Determine the (X, Y) coordinate at the center of the cell enclosing the given text.  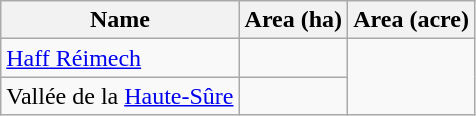
Name (120, 20)
Area (acre) (412, 20)
Vallée de la Haute-Sûre (120, 96)
Haff Réimech (120, 58)
Area (ha) (294, 20)
